Detect which cell encompasses the target text, then output its (X, Y) center coordinate. 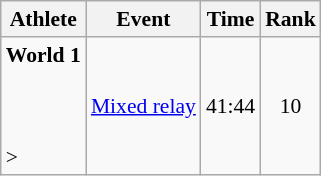
Time (230, 19)
Athlete (44, 19)
Event (144, 19)
World 1> (44, 106)
Rank (290, 19)
10 (290, 106)
Mixed relay (144, 106)
41:44 (230, 106)
